Extract the [X, Y] coordinate from the center of the cell holding the provided text.  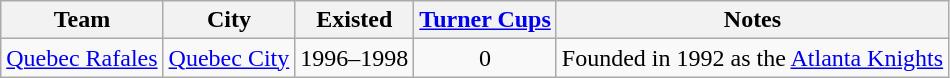
1996–1998 [354, 58]
Founded in 1992 as the Atlanta Knights [752, 58]
Existed [354, 20]
Notes [752, 20]
Team [82, 20]
City [229, 20]
Turner Cups [485, 20]
Quebec City [229, 58]
0 [485, 58]
Quebec Rafales [82, 58]
